Determine the [X, Y] coordinate at the center of the cell enclosing the given text.  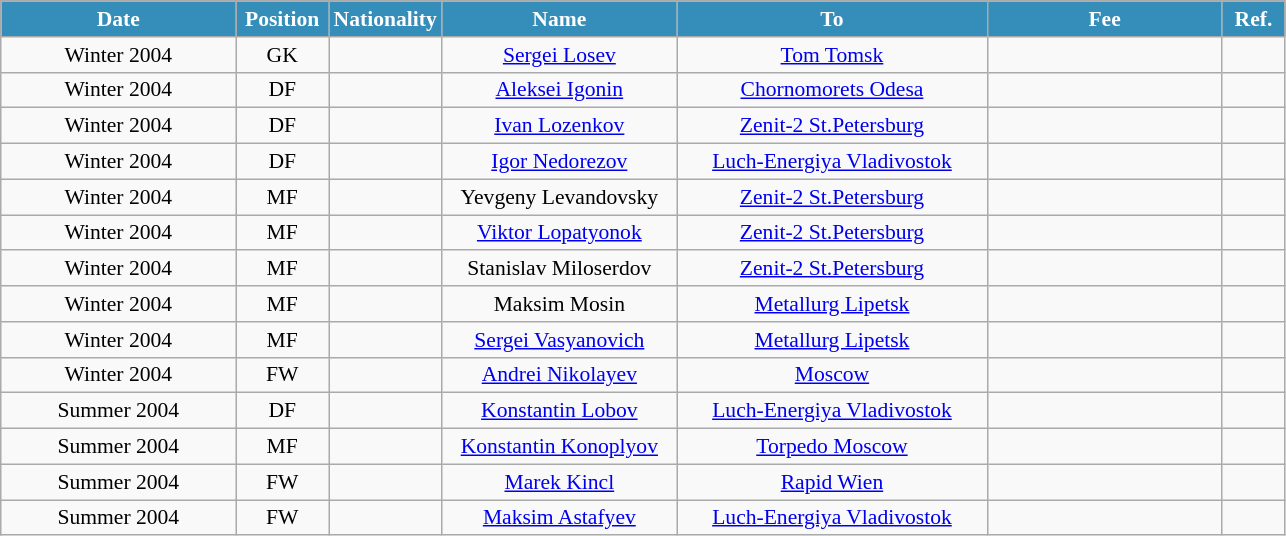
GK [282, 55]
Rapid Wien [832, 482]
Yevgeny Levandovsky [560, 197]
Date [118, 19]
Torpedo Moscow [832, 447]
Igor Nedorezov [560, 162]
Konstantin Konoplyov [560, 447]
Stanislav Miloserdov [560, 269]
Nationality [384, 19]
To [832, 19]
Moscow [832, 375]
Sergei Losev [560, 55]
Position [282, 19]
Maksim Mosin [560, 304]
Ref. [1254, 19]
Chornomorets Odesa [832, 90]
Name [560, 19]
Marek Kincl [560, 482]
Konstantin Lobov [560, 411]
Maksim Astafyev [560, 518]
Viktor Lopatyonok [560, 233]
Fee [1104, 19]
Sergei Vasyanovich [560, 340]
Ivan Lozenkov [560, 126]
Andrei Nikolayev [560, 375]
Aleksei Igonin [560, 90]
Tom Tomsk [832, 55]
